Identify which cell holds the provided text, then report its [x, y] central coordinate. 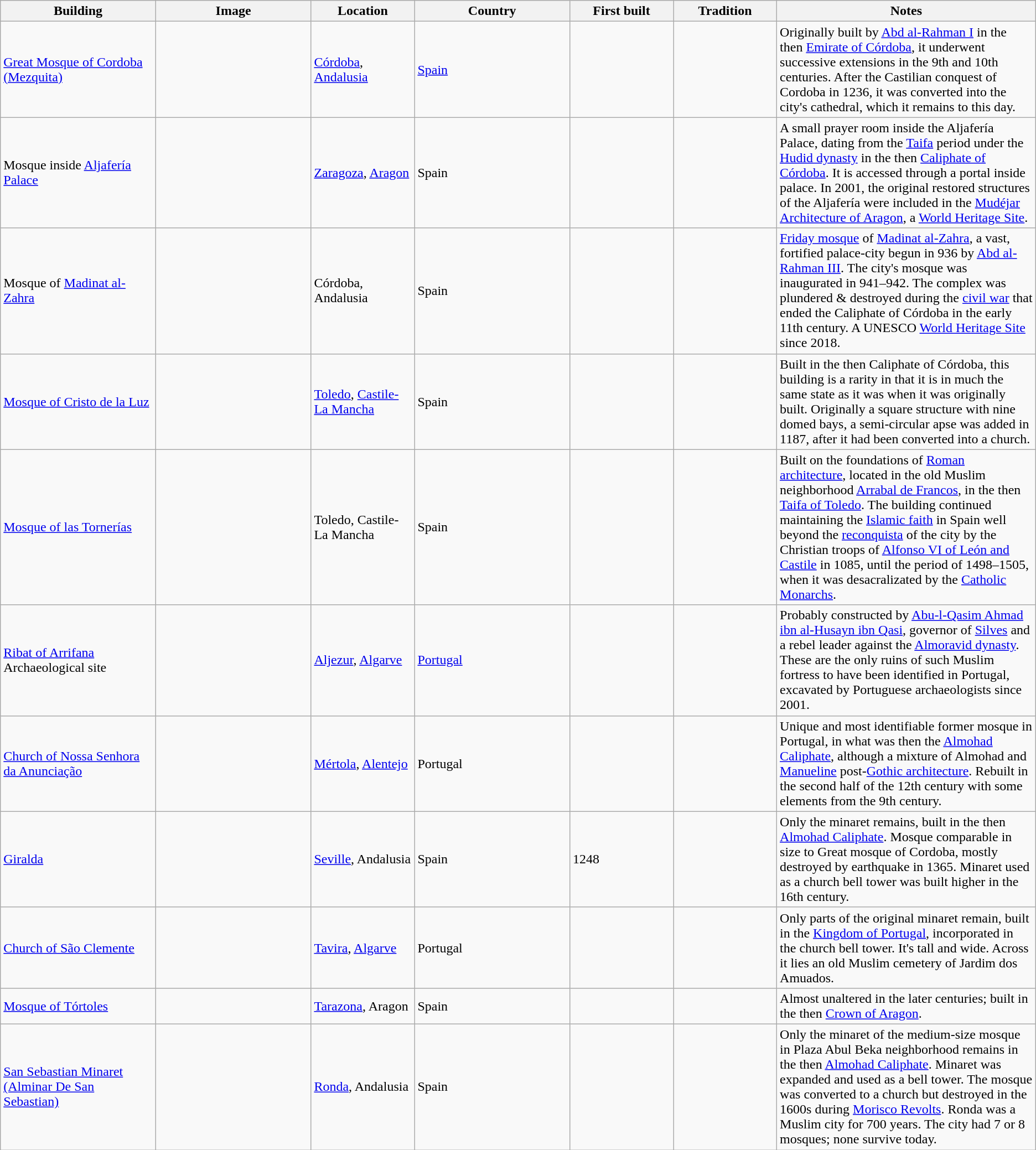
Tradition [725, 11]
Country [493, 11]
Ribat of Arrifana Archaeological site [79, 660]
Giralda [79, 859]
Church of São Clemente [79, 947]
Great Mosque of Cordoba (Mezquita) [79, 70]
Mosque inside Aljafería Palace [79, 173]
Tavira, Algarve [363, 947]
Image [234, 11]
Tarazona, Aragon [363, 1006]
Location [363, 11]
Mosque of Madinat al-Zahra [79, 291]
Zaragoza, Aragon [363, 173]
Church of Nossa Senhora da Anunciação [79, 764]
Building [79, 11]
Mosque of las Tornerías [79, 527]
1248 [621, 859]
Mosque of Tórtoles [79, 1006]
Notes [906, 11]
Ronda, Andalusia [363, 1087]
Aljezur, Algarve [363, 660]
Almost unaltered in the later centuries; built in the then Crown of Aragon. [906, 1006]
First built [621, 11]
Mértola, Alentejo [363, 764]
San Sebastian Minaret (Alminar De San Sebastian) [79, 1087]
Mosque of Cristo de la Luz [79, 402]
Seville, Andalusia [363, 859]
